Locate the cell with the specified text and output its [x, y] center coordinate. 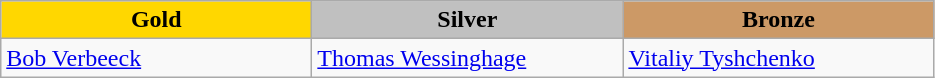
Silver [468, 20]
Gold [156, 20]
Thomas Wessinghage [468, 58]
Bronze [778, 20]
Bob Verbeeck [156, 58]
Vitaliy Tyshchenko [778, 58]
